Determine the (X, Y) coordinate at the center of the cell enclosing the given text.  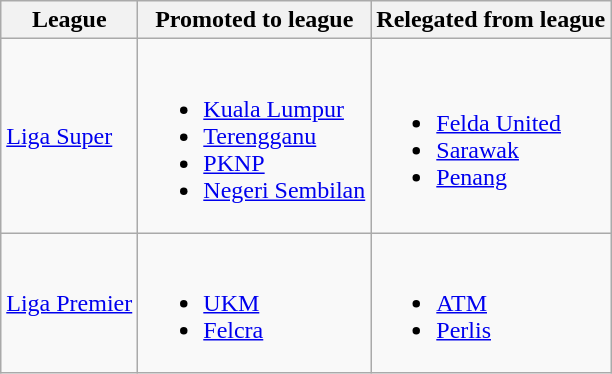
Relegated from league (491, 20)
Promoted to league (254, 20)
League (70, 20)
ATMPerlis (491, 303)
UKMFelcra (254, 303)
Liga Super (70, 136)
Felda UnitedSarawakPenang (491, 136)
Liga Premier (70, 303)
Kuala LumpurTerengganuPKNPNegeri Sembilan (254, 136)
